Provide the [X, Y] coordinate of the cell's center where the given text is located.  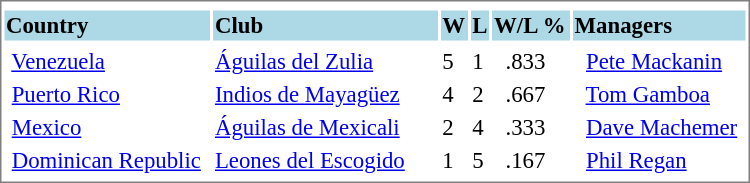
Águilas de Mexicali [325, 127]
Indios de Mayagüez [325, 95]
Tom Gamboa [659, 95]
Leones del Escogido [325, 161]
Pete Mackanin [659, 61]
Dominican Republic [107, 161]
Managers [659, 25]
.333 [532, 127]
Venezuela [107, 61]
.667 [532, 95]
W/L % [532, 25]
Club [325, 25]
Puerto Rico [107, 95]
Phil Regan [659, 161]
L [480, 25]
W [454, 25]
Águilas del Zulia [325, 61]
Mexico [107, 127]
.833 [532, 61]
.167 [532, 161]
Country [107, 25]
Dave Machemer [659, 127]
